From the cell containing the given text, extract its center point as (X, Y) coordinate. 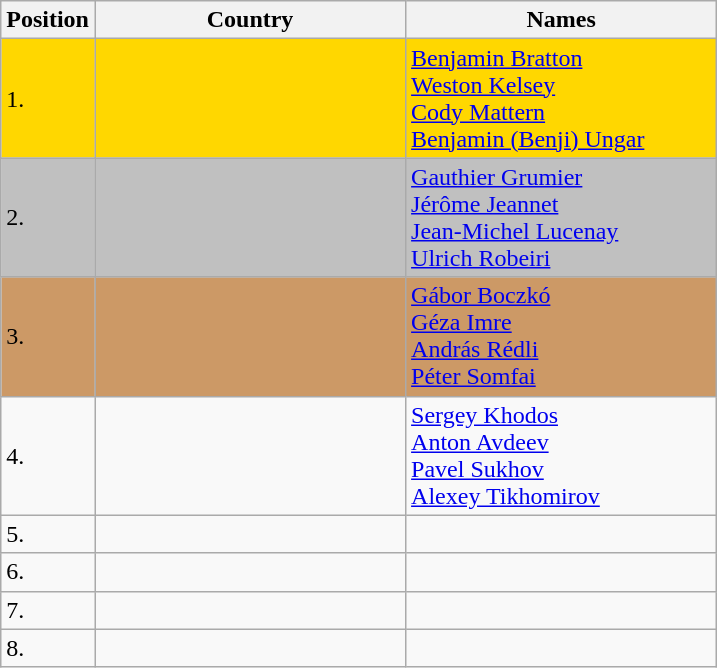
Names (562, 20)
Country (250, 20)
Position (48, 20)
Sergey KhodosAnton AvdeevPavel SukhovAlexey Tikhomirov (562, 456)
5. (48, 534)
Gauthier GrumierJérôme JeannetJean-Michel LucenayUlrich Robeiri (562, 218)
7. (48, 610)
3. (48, 336)
Benjamin BrattonWeston KelseyCody MatternBenjamin (Benji) Ungar (562, 98)
Gábor BoczkóGéza ImreAndrás RédliPéter Somfai (562, 336)
1. (48, 98)
6. (48, 572)
8. (48, 648)
4. (48, 456)
2. (48, 218)
